Capture the cell that displays the provided text and extract its (x, y) central coordinate. 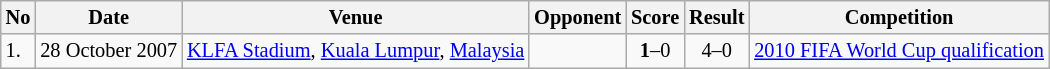
Score (655, 17)
KLFA Stadium, Kuala Lumpur, Malaysia (356, 51)
2010 FIFA World Cup qualification (899, 51)
Date (108, 17)
Opponent (578, 17)
No (18, 17)
28 October 2007 (108, 51)
Result (716, 17)
4–0 (716, 51)
Venue (356, 17)
1–0 (655, 51)
1. (18, 51)
Competition (899, 17)
